Identify which cell holds the provided text, then report its [x, y] central coordinate. 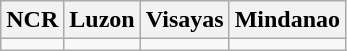
Mindanao [287, 20]
NCR [32, 20]
Visayas [184, 20]
Luzon [102, 20]
